Return the (X, Y) coordinate for the center point of the cell that contains the specified text.  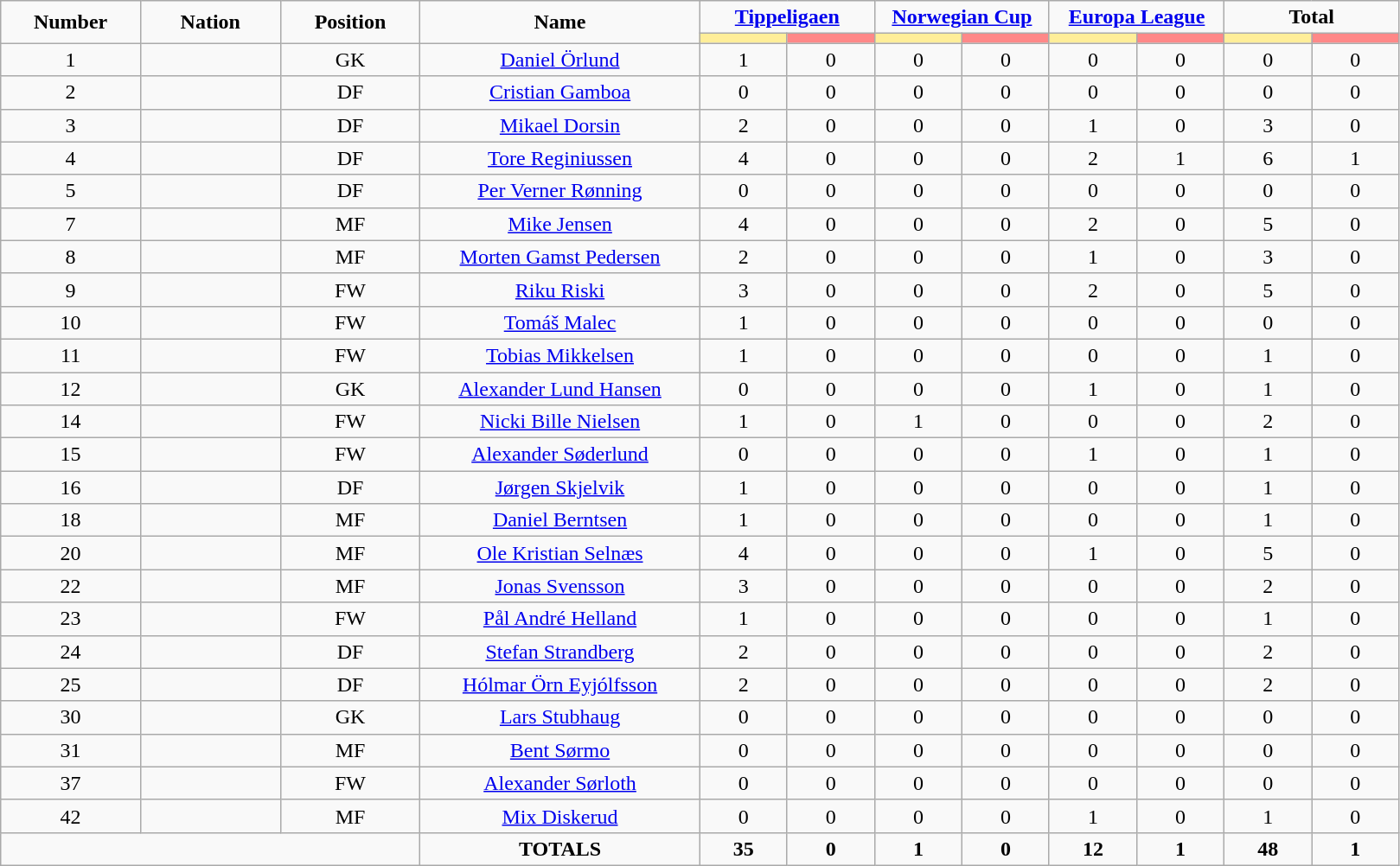
Stefan Strandberg (560, 652)
Lars Stubhaug (560, 717)
35 (744, 849)
Alexander Lund Hansen (560, 388)
Hólmar Örn Eyjólfsson (560, 685)
Pål André Helland (560, 619)
48 (1268, 849)
Jonas Svensson (560, 586)
10 (71, 322)
18 (71, 520)
7 (71, 224)
37 (71, 783)
Daniel Berntsen (560, 520)
24 (71, 652)
Per Verner Rønning (560, 191)
16 (71, 487)
20 (71, 553)
30 (71, 717)
23 (71, 619)
Name (560, 22)
Alexander Søderlund (560, 455)
TOTALS (560, 849)
Tobias Mikkelsen (560, 355)
8 (71, 257)
42 (71, 816)
Daniel Örlund (560, 60)
9 (71, 290)
Europa League (1136, 17)
Number (71, 22)
Nicki Bille Nielsen (560, 422)
25 (71, 685)
14 (71, 422)
Mike Jensen (560, 224)
Total (1312, 17)
11 (71, 355)
Norwegian Cup (962, 17)
15 (71, 455)
Nation (210, 22)
Mikael Dorsin (560, 125)
Riku Riski (560, 290)
Bent Sørmo (560, 750)
Ole Kristian Selnæs (560, 553)
Cristian Gamboa (560, 92)
Jørgen Skjelvik (560, 487)
6 (1268, 158)
Morten Gamst Pedersen (560, 257)
Mix Diskerud (560, 816)
Tippeligaen (787, 17)
22 (71, 586)
Tore Reginiussen (560, 158)
Position (350, 22)
Tomáš Malec (560, 322)
Alexander Sørloth (560, 783)
31 (71, 750)
